Identify which cell holds the provided text, then report its (X, Y) central coordinate. 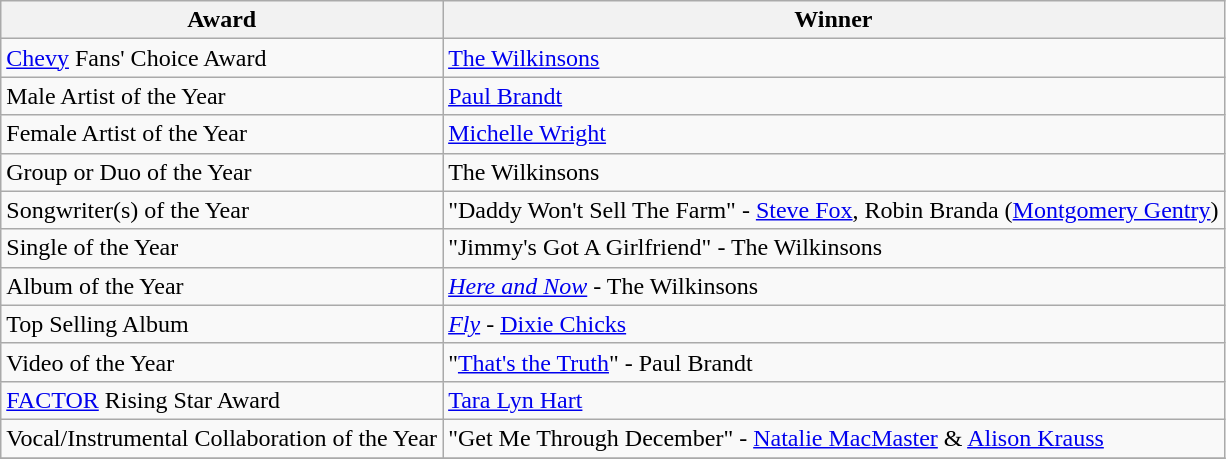
FACTOR Rising Star Award (222, 400)
Fly - Dixie Chicks (834, 324)
Chevy Fans' Choice Award (222, 58)
Here and Now - The Wilkinsons (834, 286)
"Daddy Won't Sell The Farm" - Steve Fox, Robin Branda (Montgomery Gentry) (834, 210)
Paul Brandt (834, 96)
Tara Lyn Hart (834, 400)
Male Artist of the Year (222, 96)
Single of the Year (222, 248)
Award (222, 20)
Vocal/Instrumental Collaboration of the Year (222, 438)
"Get Me Through December" - Natalie MacMaster & Alison Krauss (834, 438)
Group or Duo of the Year (222, 172)
Female Artist of the Year (222, 134)
"Jimmy's Got A Girlfriend" - The Wilkinsons (834, 248)
Top Selling Album (222, 324)
"That's the Truth" - Paul Brandt (834, 362)
Michelle Wright (834, 134)
Video of the Year (222, 362)
Winner (834, 20)
Songwriter(s) of the Year (222, 210)
Album of the Year (222, 286)
